Provide the (X, Y) coordinate of the cell's center where the given text is located.  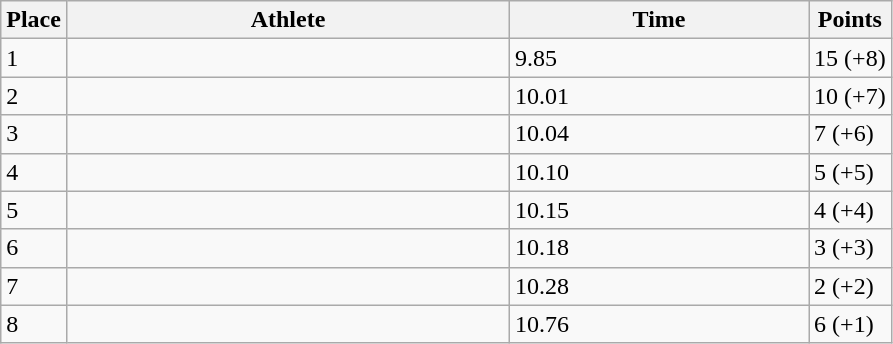
Athlete (288, 20)
5 (+5) (850, 172)
9.85 (660, 58)
3 (+3) (850, 248)
10.04 (660, 134)
10.18 (660, 248)
5 (34, 210)
10.76 (660, 324)
3 (34, 134)
7 (+6) (850, 134)
10.01 (660, 96)
10 (+7) (850, 96)
8 (34, 324)
2 (+2) (850, 286)
6 (+1) (850, 324)
10.15 (660, 210)
4 (34, 172)
4 (+4) (850, 210)
10.10 (660, 172)
2 (34, 96)
10.28 (660, 286)
Time (660, 20)
1 (34, 58)
15 (+8) (850, 58)
Place (34, 20)
Points (850, 20)
7 (34, 286)
6 (34, 248)
